Return the (x, y) coordinate for the center point of the cell that contains the specified text.  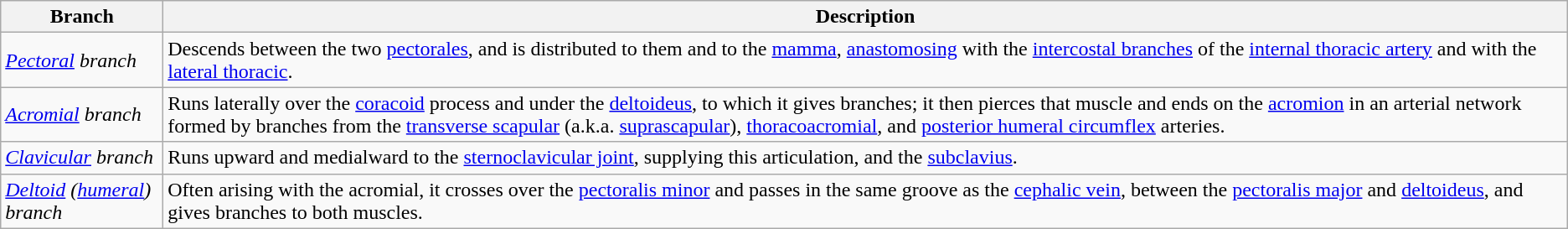
Runs upward and medialward to the sternoclavicular joint, supplying this articulation, and the subclavius. (866, 158)
Branch (82, 17)
Deltoid (humeral) branch (82, 201)
Acromial branch (82, 114)
Description (866, 17)
Clavicular branch (82, 158)
Pectoral branch (82, 60)
